Determine the [x, y] coordinate at the center of the cell enclosing the given text.  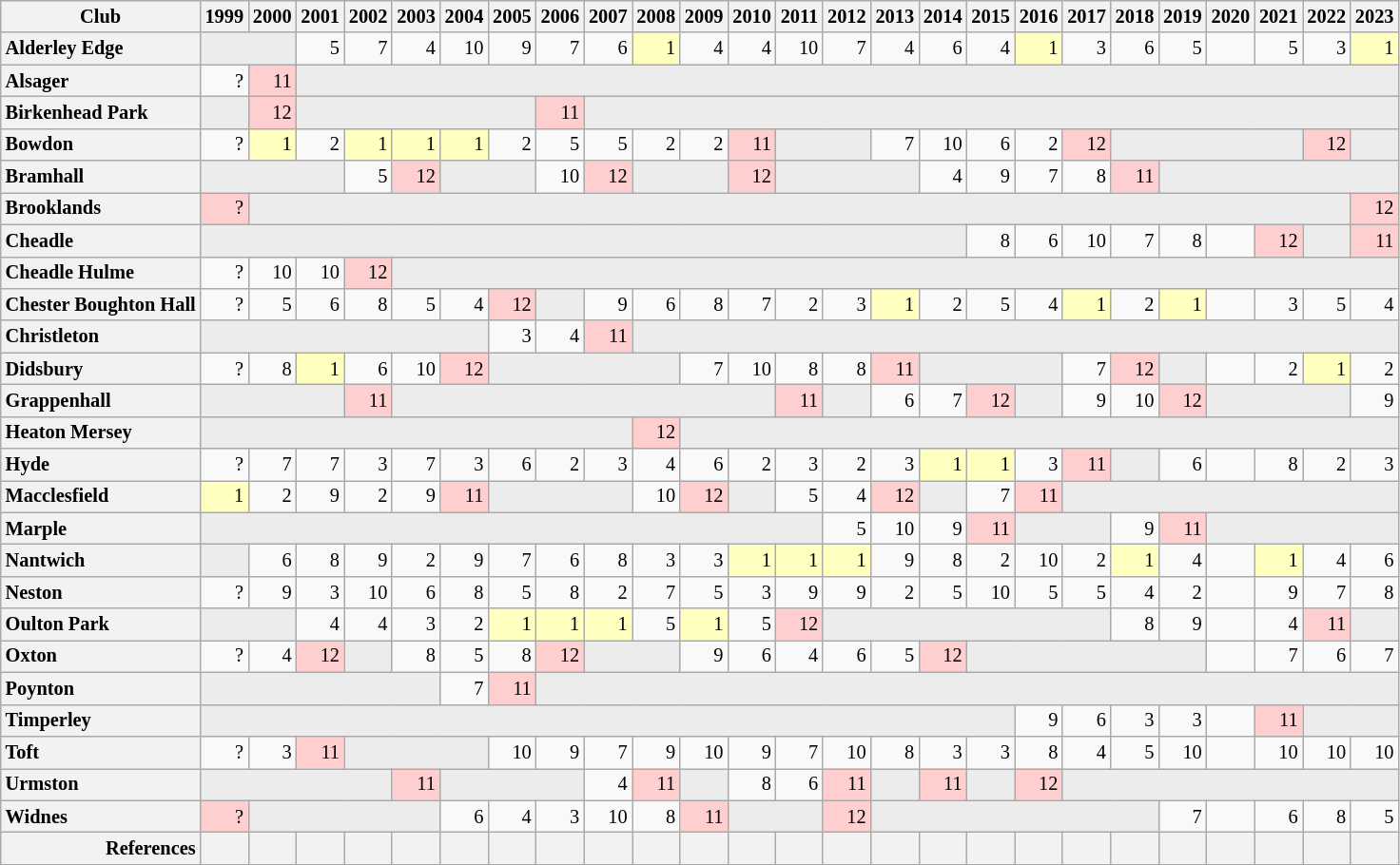
Alsager [101, 81]
2010 [751, 16]
Cheadle [101, 240]
2003 [416, 16]
2005 [512, 16]
References [101, 848]
Didsbury [101, 369]
Widnes [101, 817]
2022 [1327, 16]
Bramhall [101, 177]
2004 [464, 16]
Nantwich [101, 560]
Chester Boughton Hall [101, 304]
2002 [368, 16]
2008 [655, 16]
Brooklands [101, 208]
2011 [799, 16]
2009 [704, 16]
Christleton [101, 336]
2007 [608, 16]
2018 [1135, 16]
2023 [1374, 16]
2019 [1182, 16]
Urmston [101, 784]
Toft [101, 752]
Alderley Edge [101, 48]
Birkenhead Park [101, 112]
Oxton [101, 656]
2021 [1278, 16]
2017 [1086, 16]
2012 [846, 16]
2014 [943, 16]
Bowdon [101, 144]
Timperley [101, 721]
2013 [895, 16]
Heaton Mersey [101, 432]
Club [101, 16]
2016 [1039, 16]
Grappenhall [101, 400]
Poynton [101, 688]
Macclesfield [101, 496]
Cheadle Hulme [101, 273]
Oulton Park [101, 625]
2001 [320, 16]
Hyde [101, 465]
1999 [224, 16]
Marple [101, 529]
2006 [560, 16]
Neston [101, 592]
2015 [990, 16]
2000 [272, 16]
2020 [1231, 16]
